Locate the cell with the specified text and output its [x, y] center coordinate. 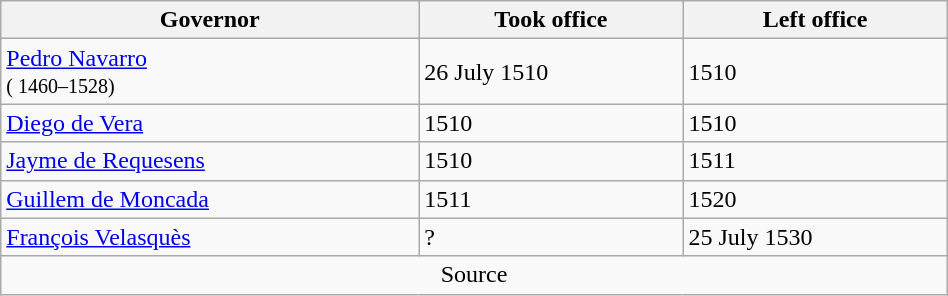
26 July 1510 [551, 72]
Diego de Vera [210, 123]
Guillem de Moncada [210, 199]
Pedro Navarro( 1460–1528) [210, 72]
François Velasquès [210, 237]
? [551, 237]
Source [474, 275]
Took office [551, 20]
Governor [210, 20]
Jayme de Requesens [210, 161]
Left office [815, 20]
25 July 1530 [815, 237]
1520 [815, 199]
